Scan for the cell matching the given text and deliver its [X, Y] coordinate at center. 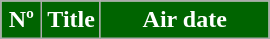
Nº [22, 20]
Air date [184, 20]
Title [72, 20]
